Capture the cell that displays the provided text and extract its [x, y] central coordinate. 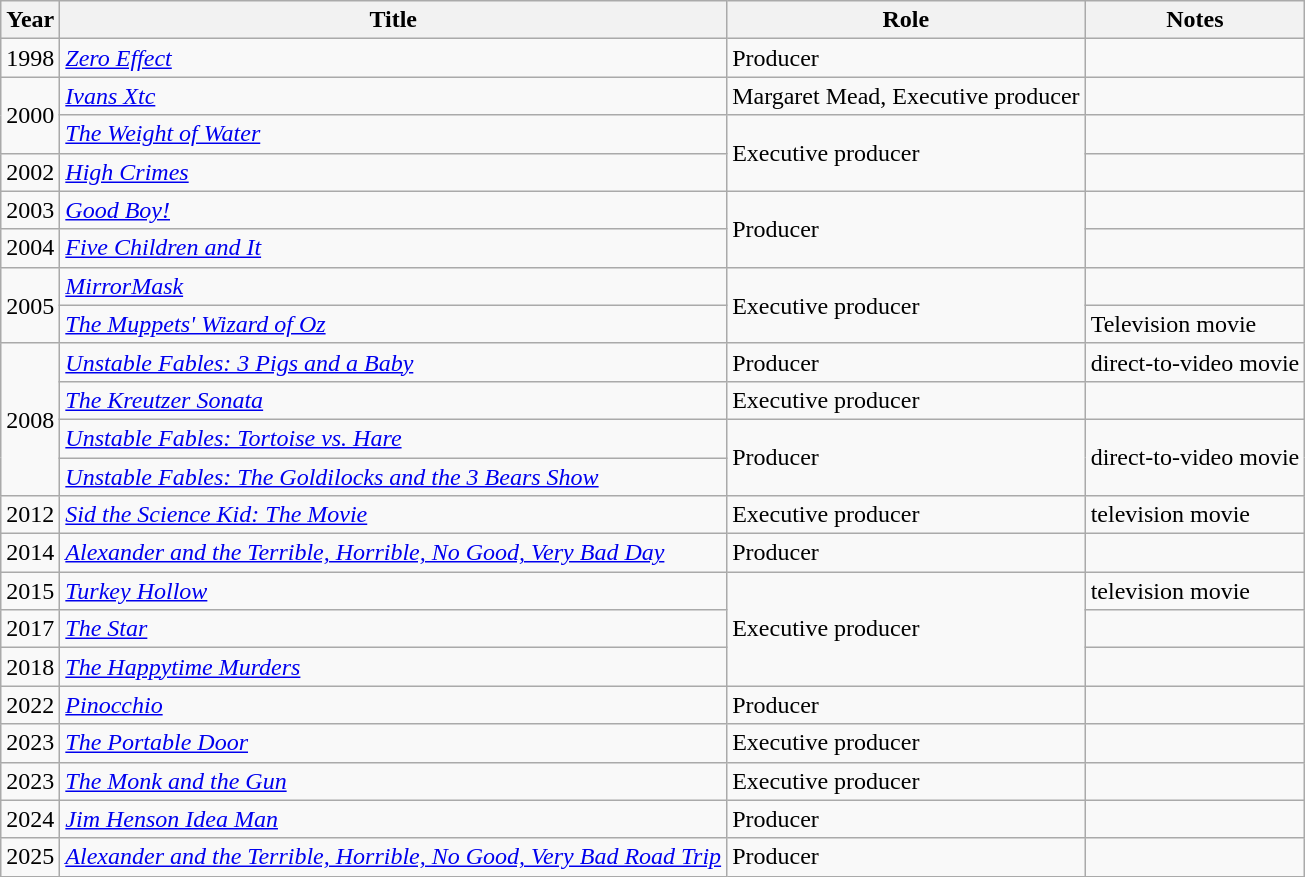
2003 [30, 210]
Role [906, 20]
Unstable Fables: The Goldilocks and the 3 Bears Show [394, 477]
The Star [394, 629]
2014 [30, 553]
2017 [30, 629]
2015 [30, 591]
Five Children and It [394, 248]
Title [394, 20]
2005 [30, 305]
The Weight of Water [394, 134]
2002 [30, 172]
The Portable Door [394, 743]
2024 [30, 819]
The Happytime Murders [394, 667]
Turkey Hollow [394, 591]
Pinocchio [394, 705]
Unstable Fables: Tortoise vs. Hare [394, 438]
Year [30, 20]
Television movie [1195, 324]
2008 [30, 419]
2022 [30, 705]
Jim Henson Idea Man [394, 819]
Unstable Fables: 3 Pigs and a Baby [394, 362]
2025 [30, 857]
1998 [30, 58]
2012 [30, 515]
2004 [30, 248]
Notes [1195, 20]
Good Boy! [394, 210]
Sid the Science Kid: The Movie [394, 515]
The Muppets' Wizard of Oz [394, 324]
Alexander and the Terrible, Horrible, No Good, Very Bad Day [394, 553]
2000 [30, 115]
Alexander and the Terrible, Horrible, No Good, Very Bad Road Trip [394, 857]
The Monk and the Gun [394, 781]
Zero Effect [394, 58]
MirrorMask [394, 286]
Margaret Mead, Executive producer [906, 96]
2018 [30, 667]
High Crimes [394, 172]
Ivans Xtc [394, 96]
The Kreutzer Sonata [394, 400]
